Detect which cell encompasses the target text, then output its [x, y] center coordinate. 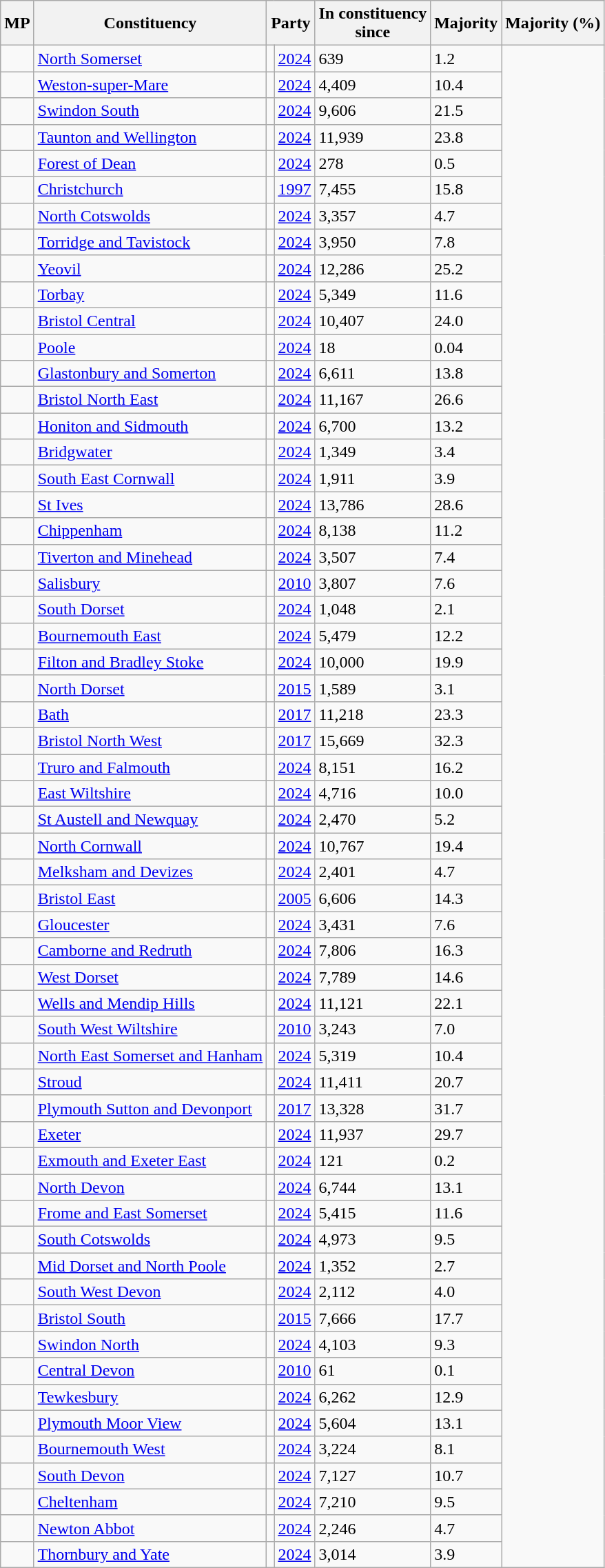
East Wiltshire [150, 794]
5,349 [373, 294]
0.5 [466, 163]
North Devon [150, 1187]
1997 [295, 190]
Chippenham [150, 531]
Filton and Bradley Stoke [150, 662]
Party [291, 23]
61 [373, 1371]
St Austell and Newquay [150, 820]
Bridgwater [150, 452]
9,606 [373, 111]
16.3 [466, 951]
21.5 [466, 111]
10,000 [373, 662]
8,151 [373, 767]
2005 [295, 898]
Bournemouth West [150, 1449]
4.0 [466, 1292]
North Dorset [150, 688]
17.7 [466, 1318]
13,328 [373, 1108]
3,507 [373, 557]
3,243 [373, 1029]
12.9 [466, 1397]
South Dorset [150, 610]
23.3 [466, 714]
7,455 [373, 190]
15,669 [373, 741]
Bournemouth East [150, 636]
3,807 [373, 583]
2,112 [373, 1292]
19.9 [466, 662]
8,138 [373, 531]
26.6 [466, 400]
24.0 [466, 321]
1,349 [373, 452]
Wells and Mendip Hills [150, 1003]
Tiverton and Minehead [150, 557]
13,786 [373, 505]
In constituencysince [373, 23]
4,103 [373, 1345]
12.2 [466, 636]
North Cornwall [150, 846]
Torridge and Tavistock [150, 242]
Christchurch [150, 190]
Frome and East Somerset [150, 1214]
0.1 [466, 1371]
Plymouth Sutton and Devonport [150, 1108]
10,767 [373, 846]
Stroud [150, 1082]
32.3 [466, 741]
121 [373, 1160]
Poole [150, 347]
South Cotswolds [150, 1240]
Plymouth Moor View [150, 1423]
3,224 [373, 1449]
1,589 [373, 688]
3,357 [373, 216]
Tewkesbury [150, 1397]
Mid Dorset and North Poole [150, 1266]
278 [373, 163]
West Dorset [150, 977]
MP [17, 23]
4,716 [373, 794]
7,666 [373, 1318]
25.2 [466, 268]
2.1 [466, 610]
7.8 [466, 242]
2,401 [373, 872]
5,479 [373, 636]
4,409 [373, 85]
14.6 [466, 977]
3,950 [373, 242]
South West Devon [150, 1292]
20.7 [466, 1082]
11.2 [466, 531]
Truro and Falmouth [150, 767]
7,127 [373, 1476]
North Cotswolds [150, 216]
3,014 [373, 1554]
Bristol East [150, 898]
3,431 [373, 925]
11,937 [373, 1134]
11,411 [373, 1082]
7.4 [466, 557]
2,470 [373, 820]
1,048 [373, 610]
Bath [150, 714]
Newton Abbot [150, 1528]
16.2 [466, 767]
31.7 [466, 1108]
7,210 [373, 1502]
South East Cornwall [150, 479]
11,939 [373, 137]
22.1 [466, 1003]
Bristol North West [150, 741]
28.6 [466, 505]
5,415 [373, 1214]
North East Somerset and Hanham [150, 1056]
13.2 [466, 426]
Constituency [150, 23]
Forest of Dean [150, 163]
South West Wiltshire [150, 1029]
Thornbury and Yate [150, 1554]
6,744 [373, 1187]
10.0 [466, 794]
639 [373, 59]
9.3 [466, 1345]
11,218 [373, 714]
Bristol South [150, 1318]
10.7 [466, 1476]
15.8 [466, 190]
5.2 [466, 820]
Glastonbury and Somerton [150, 374]
Gloucester [150, 925]
0.04 [466, 347]
7.0 [466, 1029]
3.4 [466, 452]
Exeter [150, 1134]
0.2 [466, 1160]
St Ives [150, 505]
Melksham and Devizes [150, 872]
6,700 [373, 426]
Weston-super-Mare [150, 85]
18 [373, 347]
Camborne and Redruth [150, 951]
1,911 [373, 479]
5,604 [373, 1423]
Bristol Central [150, 321]
5,319 [373, 1056]
Salisbury [150, 583]
2,246 [373, 1528]
Majority (%) [553, 23]
Honiton and Sidmouth [150, 426]
Yeovil [150, 268]
Exmouth and Exeter East [150, 1160]
Cheltenham [150, 1502]
Torbay [150, 294]
1,352 [373, 1266]
7,806 [373, 951]
6,611 [373, 374]
4,973 [373, 1240]
Taunton and Wellington [150, 137]
6,262 [373, 1397]
13.8 [466, 374]
29.7 [466, 1134]
3.1 [466, 688]
6,606 [373, 898]
Swindon South [150, 111]
23.8 [466, 137]
12,286 [373, 268]
Majority [466, 23]
1.2 [466, 59]
Swindon North [150, 1345]
14.3 [466, 898]
11,167 [373, 400]
North Somerset [150, 59]
8.1 [466, 1449]
7,789 [373, 977]
South Devon [150, 1476]
11,121 [373, 1003]
19.4 [466, 846]
10,407 [373, 321]
Central Devon [150, 1371]
2.7 [466, 1266]
Bristol North East [150, 400]
